Output the (X, Y) coordinate of the center of the cell containing the given text.  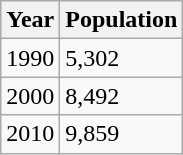
5,302 (122, 58)
2010 (30, 134)
8,492 (122, 96)
Year (30, 20)
9,859 (122, 134)
Population (122, 20)
2000 (30, 96)
1990 (30, 58)
